Output the (x, y) coordinate of the center of the cell containing the given text.  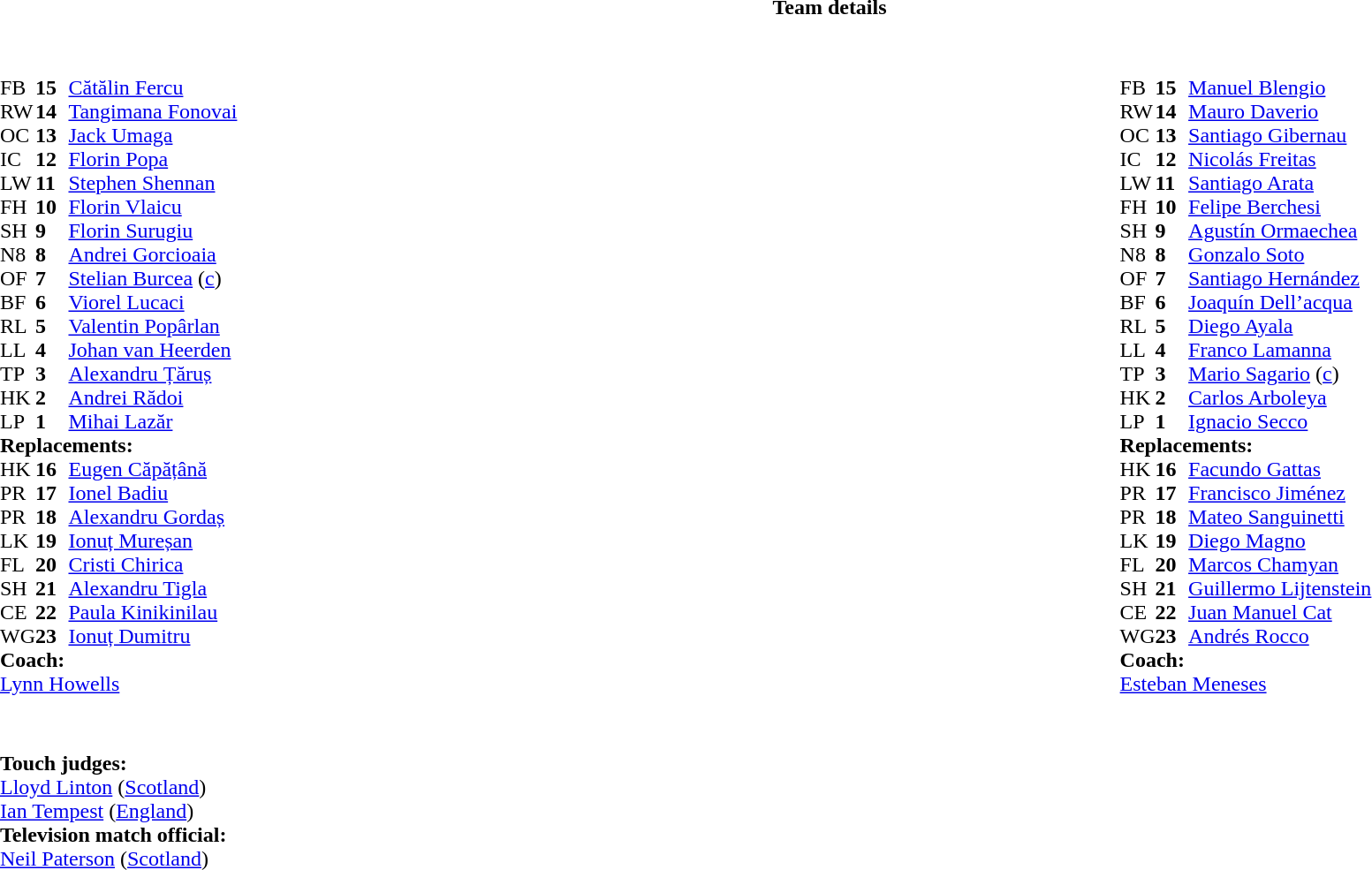
Valentin Popârlan (152, 327)
Santiago Gibernau (1279, 136)
Mateo Sanguinetti (1279, 518)
Ionel Badiu (152, 493)
Francisco Jiménez (1279, 493)
Andrei Gorcioaia (152, 254)
Ionuț Mureșan (152, 541)
Tangimana Fonovai (152, 111)
Cristi Chirica (152, 565)
Facundo Gattas (1279, 470)
Alexandru Gordaș (152, 518)
Mihai Lazăr (152, 422)
Diego Ayala (1279, 327)
Juan Manuel Cat (1279, 613)
Cătălin Fercu (152, 88)
Agustín Ormaechea (1279, 231)
Diego Magno (1279, 541)
Manuel Blengio (1279, 88)
Felipe Berchesi (1279, 207)
Andrés Rocco (1279, 636)
Stelian Burcea (c) (152, 279)
Florin Surugiu (152, 231)
Florin Vlaicu (152, 207)
Lynn Howells (118, 684)
Franco Lamanna (1279, 350)
Alexandru Tigla (152, 588)
Ionuț Dumitru (152, 636)
Stephen Shennan (152, 184)
Florin Popa (152, 159)
Mauro Daverio (1279, 111)
Carlos Arboleya (1279, 397)
Eugen Căpățână (152, 470)
Paula Kinikinilau (152, 613)
Santiago Hernández (1279, 279)
Santiago Arata (1279, 184)
Nicolás Freitas (1279, 159)
Mario Sagario (c) (1279, 374)
Marcos Chamyan (1279, 565)
Guillermo Lijtenstein (1279, 588)
Viorel Lucaci (152, 302)
Johan van Heerden (152, 350)
Andrei Rădoi (152, 397)
Joaquín Dell’acqua (1279, 302)
Alexandru Țăruș (152, 374)
Ignacio Secco (1279, 422)
Esteban Meneses (1246, 684)
Gonzalo Soto (1279, 254)
Jack Umaga (152, 136)
